Output the (x, y) coordinate of the center of the cell containing the given text.  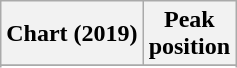
Chart (2019) (72, 34)
Peak position (189, 34)
